For the text-containing cell, return its midpoint in (x, y) coordinate format. 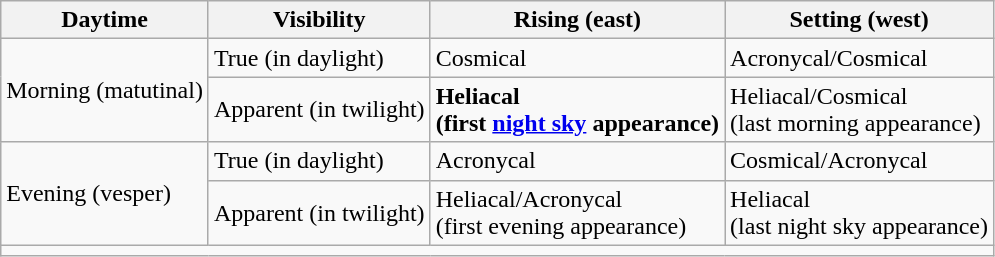
Evening (vesper) (105, 194)
Heliacal (first night sky appearance) (577, 110)
Heliacal/Acronycal (first evening appearance) (577, 212)
Acronycal/Cosmical (860, 58)
Rising (east) (577, 20)
Visibility (319, 20)
Setting (west) (860, 20)
Cosmical/Acronycal (860, 161)
Cosmical (577, 58)
Acronycal (577, 161)
Morning (matutinal) (105, 90)
Daytime (105, 20)
Heliacal (last night sky appearance) (860, 212)
Heliacal/Cosmical (last morning appearance) (860, 110)
